Detect which cell encompasses the target text, then output its (X, Y) center coordinate. 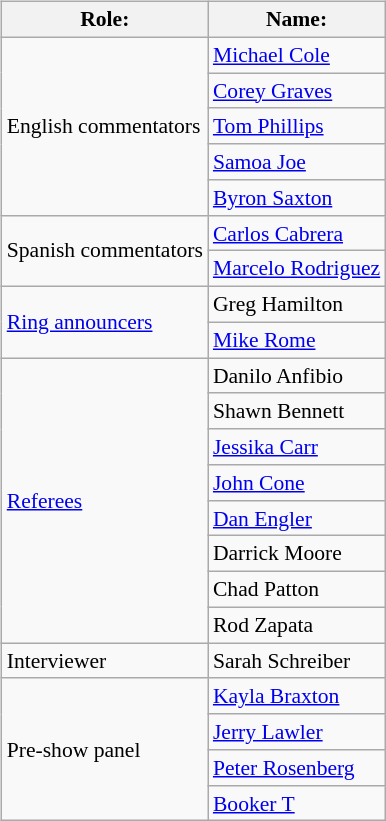
English commentators (105, 126)
Chad Patton (296, 590)
Shawn Bennett (296, 411)
Booker T (296, 803)
Marcelo Rodriguez (296, 269)
Jerry Lawler (296, 732)
Name: (296, 20)
Darrick Moore (296, 554)
Spanish commentators (105, 250)
Samoa Joe (296, 162)
Interviewer (105, 661)
Sarah Schreiber (296, 661)
Pre-show panel (105, 749)
Rod Zapata (296, 625)
Byron Saxton (296, 198)
Mike Rome (296, 340)
Peter Rosenberg (296, 768)
Greg Hamilton (296, 305)
Tom Phillips (296, 126)
Jessika Carr (296, 447)
Role: (105, 20)
Danilo Anfibio (296, 376)
Dan Engler (296, 518)
Referees (105, 500)
Corey Graves (296, 91)
Michael Cole (296, 55)
Ring announcers (105, 322)
Carlos Cabrera (296, 233)
John Cone (296, 483)
Kayla Braxton (296, 696)
